For the text-containing cell, return its midpoint in [X, Y] coordinate format. 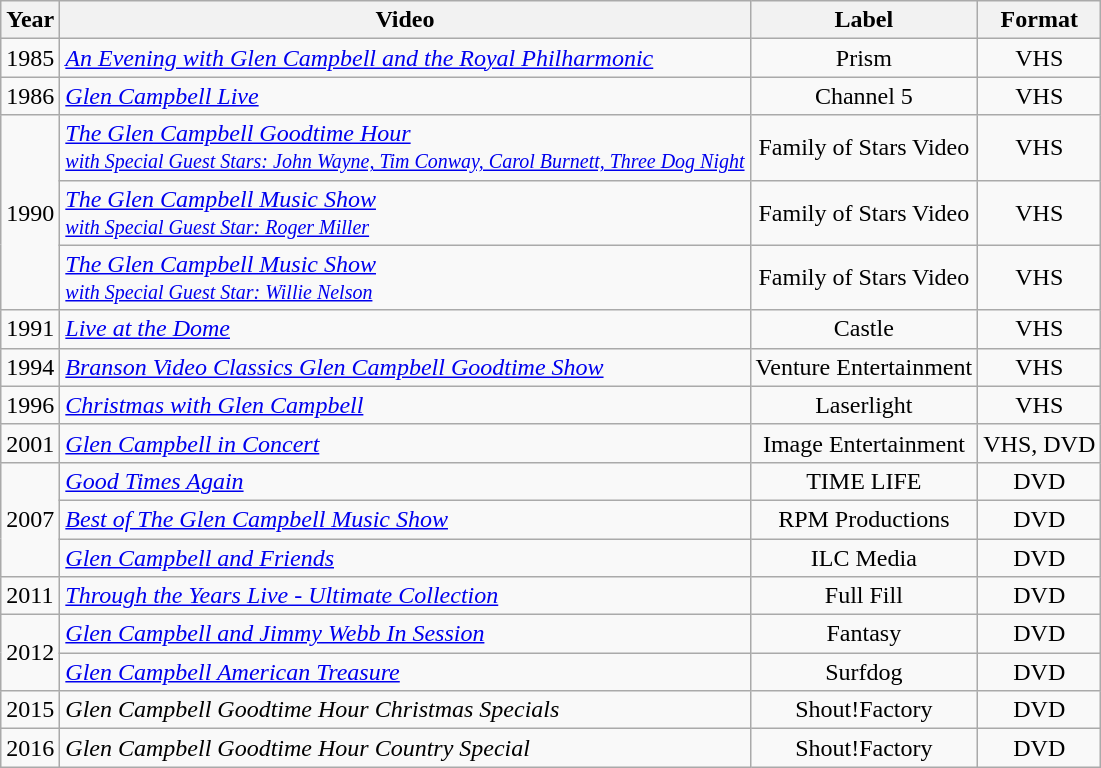
Glen Campbell Goodtime Hour Christmas Specials [405, 710]
RPM Productions [864, 519]
Branson Video Classics Glen Campbell Goodtime Show [405, 367]
2016 [30, 748]
Glen Campbell Live [405, 96]
Image Entertainment [864, 443]
Year [30, 20]
Label [864, 20]
Good Times Again [405, 481]
1994 [30, 367]
Glen Campbell American Treasure [405, 672]
1990 [30, 212]
An Evening with Glen Campbell and the Royal Philharmonic [405, 58]
Glen Campbell Goodtime Hour Country Special [405, 748]
Glen Campbell and Jimmy Webb In Session [405, 634]
Christmas with Glen Campbell [405, 405]
2001 [30, 443]
1985 [30, 58]
Through the Years Live - Ultimate Collection [405, 596]
Glen Campbell and Friends [405, 557]
The Glen Campbell Music Showwith Special Guest Star: Roger Miller [405, 212]
1991 [30, 329]
2012 [30, 653]
Glen Campbell in Concert [405, 443]
VHS, DVD [1040, 443]
1986 [30, 96]
The Glen Campbell Music Showwith Special Guest Star: Willie Nelson [405, 278]
Live at the Dome [405, 329]
TIME LIFE [864, 481]
2015 [30, 710]
Best of The Glen Campbell Music Show [405, 519]
The Glen Campbell Goodtime Hourwith Special Guest Stars: John Wayne, Tim Conway, Carol Burnett, Three Dog Night [405, 148]
Venture Entertainment [864, 367]
2007 [30, 519]
Full Fill [864, 596]
Format [1040, 20]
2011 [30, 596]
1996 [30, 405]
Prism [864, 58]
Laserlight [864, 405]
Channel 5 [864, 96]
Fantasy [864, 634]
ILC Media [864, 557]
Surfdog [864, 672]
Video [405, 20]
Castle [864, 329]
